Determine the (X, Y) coordinate at the center of the cell enclosing the given text.  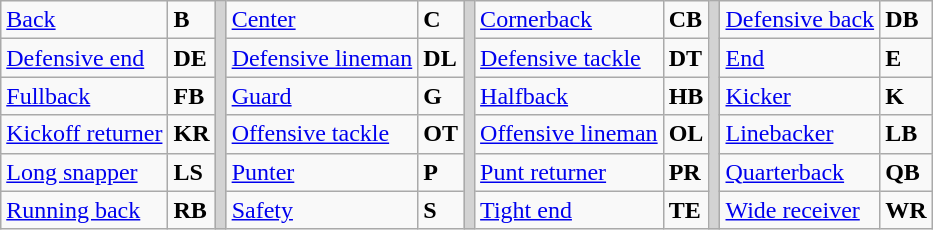
Fullback (84, 96)
RB (192, 210)
Tight end (570, 210)
Long snapper (84, 172)
Safety (322, 210)
Running back (84, 210)
KR (192, 134)
OT (441, 134)
HB (686, 96)
Center (322, 20)
Defensive tackle (570, 58)
Offensive tackle (322, 134)
Punt returner (570, 172)
Halfback (570, 96)
Linebacker (800, 134)
B (192, 20)
Kickoff returner (84, 134)
PR (686, 172)
OL (686, 134)
DE (192, 58)
Punter (322, 172)
End (800, 58)
G (441, 96)
S (441, 210)
Kicker (800, 96)
K (906, 96)
LB (906, 134)
CB (686, 20)
WR (906, 210)
Defensive back (800, 20)
DB (906, 20)
Guard (322, 96)
Defensive lineman (322, 58)
Defensive end (84, 58)
Quarterback (800, 172)
E (906, 58)
Back (84, 20)
Wide receiver (800, 210)
Offensive lineman (570, 134)
Cornerback (570, 20)
LS (192, 172)
FB (192, 96)
DL (441, 58)
P (441, 172)
TE (686, 210)
QB (906, 172)
DT (686, 58)
C (441, 20)
